Identify which cell holds the provided text, then report its [X, Y] central coordinate. 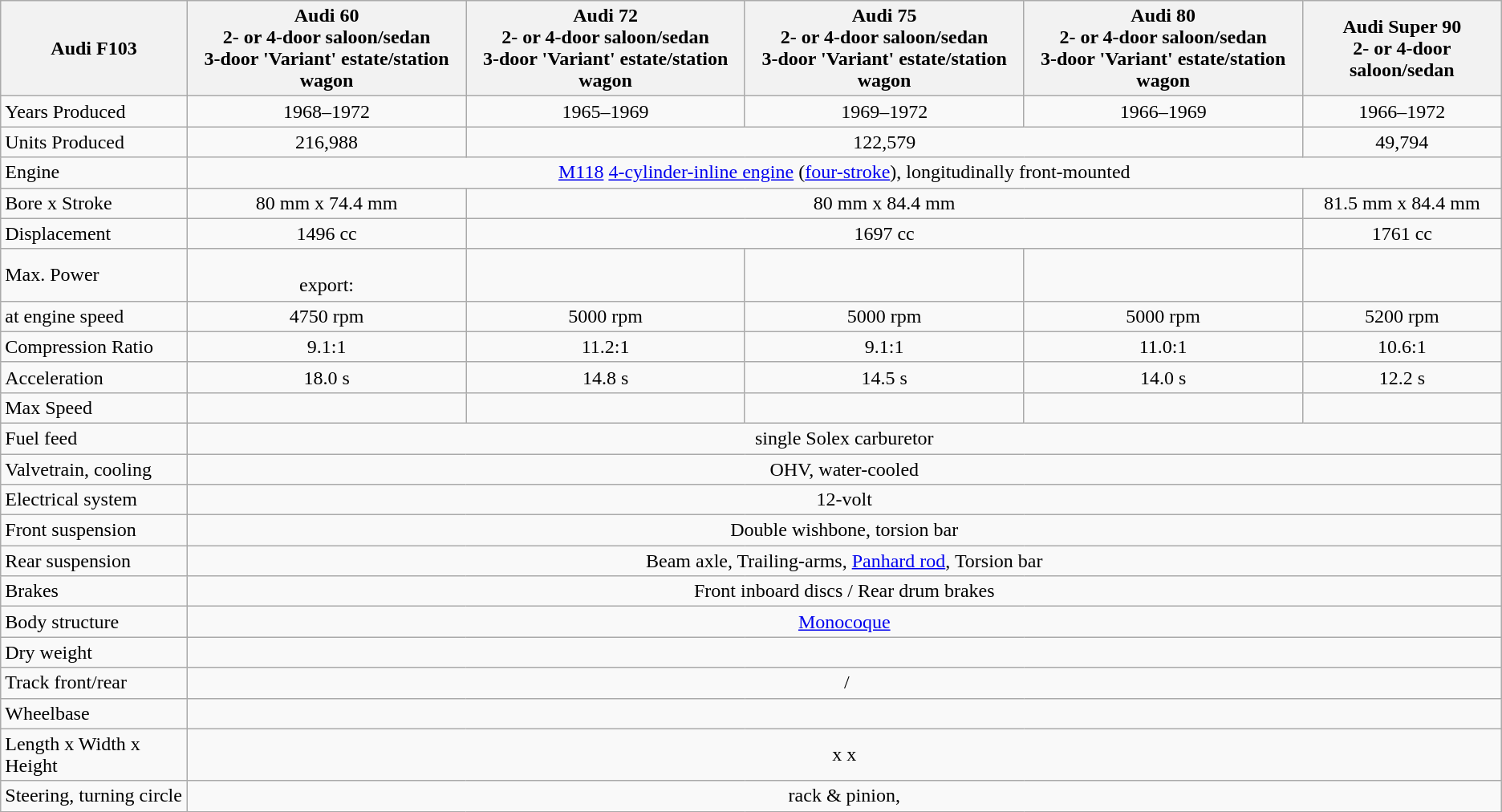
Audi F103 [95, 48]
x x [844, 754]
Audi Super 902- or 4-door saloon/sedan [1402, 48]
Acceleration [95, 377]
81.5 mm x 84.4 mm [1402, 203]
Audi 802- or 4-door saloon/sedan3-door 'Variant' estate/station wagon [1163, 48]
Audi 722- or 4-door saloon/sedan3-door 'Variant' estate/station wagon [606, 48]
Max Speed [95, 408]
Brakes [95, 591]
11.2:1 [606, 347]
Valvetrain, cooling [95, 469]
5200 rpm [1402, 316]
49,794 [1402, 142]
80 mm x 84.4 mm [884, 203]
80 mm x 74.4 mm [327, 203]
export: [327, 274]
Units Produced [95, 142]
single Solex carburetor [844, 438]
10.6:1 [1402, 347]
1697 cc [884, 233]
Fuel feed [95, 438]
1496 cc [327, 233]
11.0:1 [1163, 347]
Max. Power [95, 274]
Audi 752- or 4-door saloon/sedan3-door 'Variant' estate/station wagon [884, 48]
1969–1972 [884, 112]
122,579 [884, 142]
1968–1972 [327, 112]
1966–1969 [1163, 112]
Double wishbone, torsion bar [844, 530]
12-volt [844, 500]
Beam axle, Trailing-arms, Panhard rod, Torsion bar [844, 561]
OHV, water-cooled [844, 469]
Dry weight [95, 652]
Electrical system [95, 500]
Track front/rear [95, 683]
14.0 s [1163, 377]
Years Produced [95, 112]
14.8 s [606, 377]
Steering, turning circle [95, 796]
Body structure [95, 622]
Displacement [95, 233]
12.2 s [1402, 377]
Compression Ratio [95, 347]
Front inboard discs / Rear drum brakes [844, 591]
/ [844, 683]
1965–1969 [606, 112]
at engine speed [95, 316]
18.0 s [327, 377]
Rear suspension [95, 561]
1966–1972 [1402, 112]
M118 4-cylinder-inline engine (four-stroke), longitudinally front-mounted [844, 173]
rack & pinion, [844, 796]
Monocoque [844, 622]
Audi 602- or 4-door saloon/sedan3-door 'Variant' estate/station wagon [327, 48]
Bore x Stroke [95, 203]
4750 rpm [327, 316]
14.5 s [884, 377]
Front suspension [95, 530]
Wheelbase [95, 713]
Engine [95, 173]
1761 cc [1402, 233]
Length x Width x Height [95, 754]
216,988 [327, 142]
